From the cell containing the given text, extract its center point as [X, Y] coordinate. 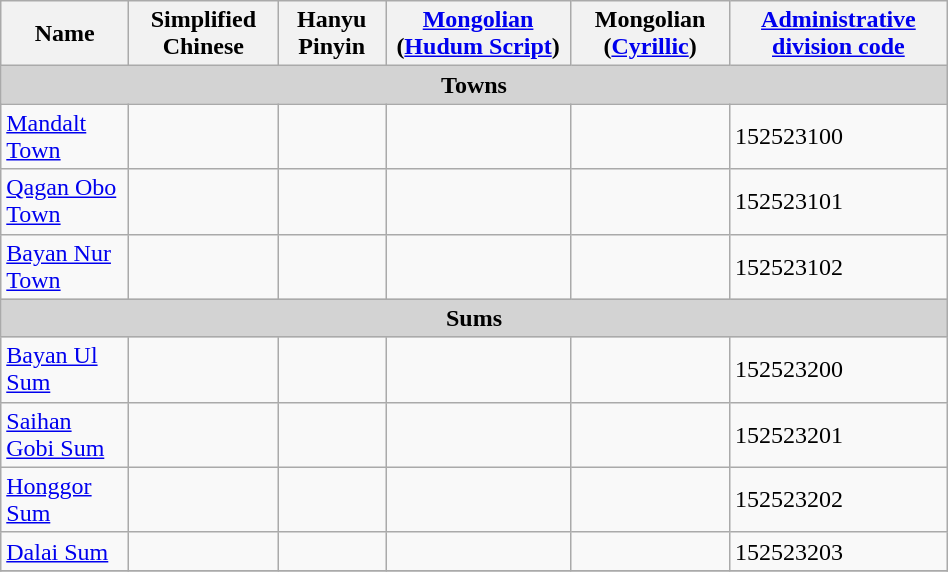
Bayan Nur Town [65, 266]
152523202 [839, 500]
Simplified Chinese [204, 34]
Sums [474, 318]
Dalai Sum [65, 551]
Administrative division code [839, 34]
152523203 [839, 551]
Mandalt Town [65, 136]
152523101 [839, 202]
152523200 [839, 370]
Saihan Gobi Sum [65, 434]
Qagan Obo Town [65, 202]
152523100 [839, 136]
152523201 [839, 434]
Honggor Sum [65, 500]
Towns [474, 85]
Mongolian (Cyrillic) [650, 34]
152523102 [839, 266]
Hanyu Pinyin [332, 34]
Name [65, 34]
Bayan Ul Sum [65, 370]
Mongolian (Hudum Script) [478, 34]
